Detect which cell encompasses the target text, then output its [X, Y] center coordinate. 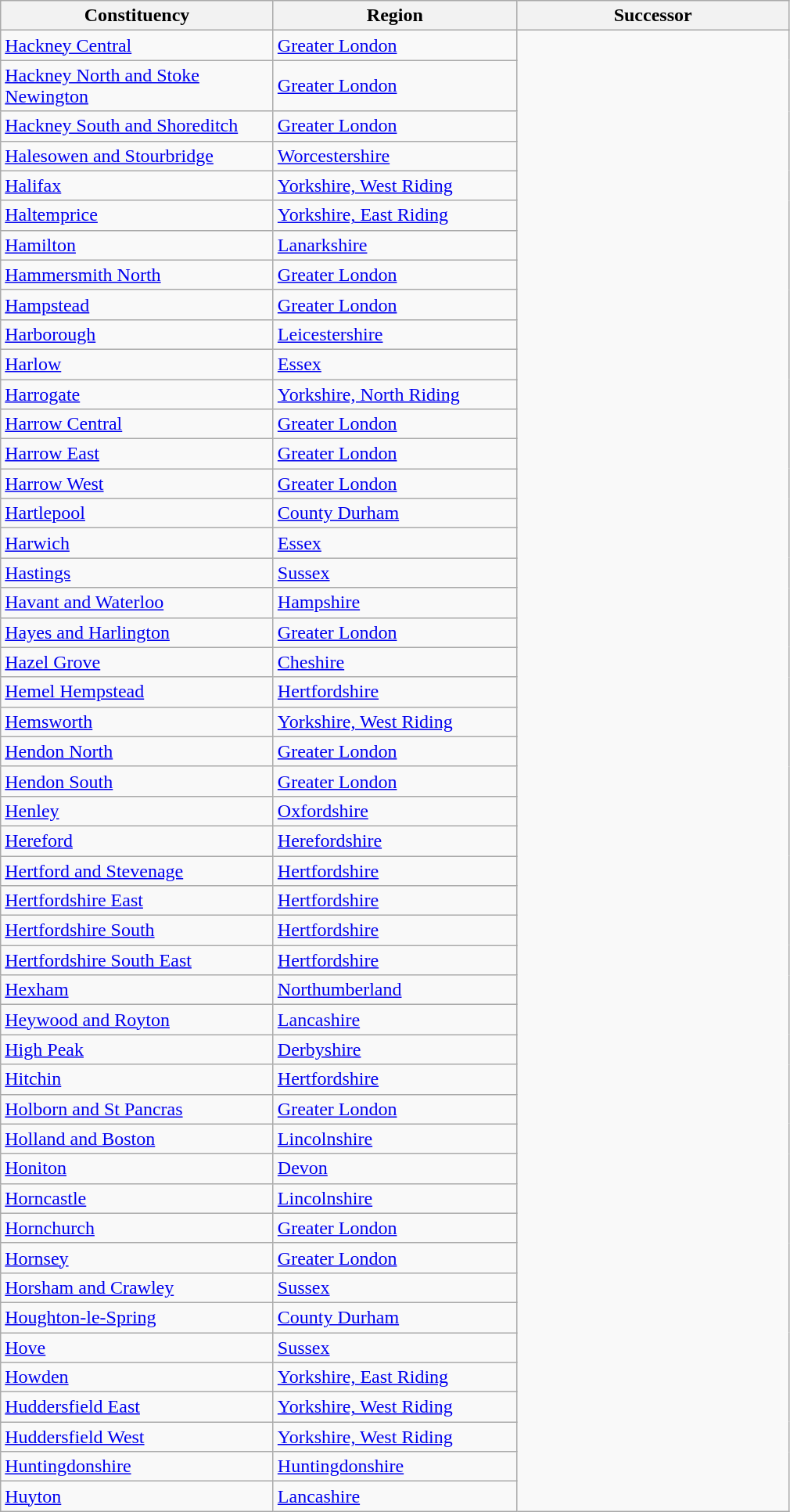
Huddersfield East [138, 1407]
Hampstead [138, 304]
Worcestershire [394, 156]
Hemsworth [138, 722]
Constituency [138, 16]
Hamilton [138, 245]
Haltemprice [138, 215]
Halesowen and Stourbridge [138, 156]
Holborn and St Pancras [138, 1109]
Successor [652, 16]
Huddersfield West [138, 1437]
Harrow West [138, 484]
High Peak [138, 1049]
Harborough [138, 334]
Harrogate [138, 394]
Hampshire [394, 603]
Hitchin [138, 1079]
Hertfordshire South East [138, 960]
Huyton [138, 1496]
Hayes and Harlington [138, 632]
Henley [138, 811]
Oxfordshire [394, 811]
Hackney South and Shoreditch [138, 126]
Hastings [138, 573]
Heywood and Royton [138, 1020]
Hornsey [138, 1258]
Hartlepool [138, 513]
Harlow [138, 364]
Northumberland [394, 990]
Hertfordshire East [138, 901]
Houghton-le-Spring [138, 1317]
Hendon South [138, 781]
Hertford and Stevenage [138, 871]
Derbyshire [394, 1049]
Havant and Waterloo [138, 603]
Holland and Boston [138, 1139]
Howden [138, 1377]
Herefordshire [394, 841]
Hackney North and Stoke Newington [138, 86]
Harrow East [138, 454]
Hammersmith North [138, 275]
Hazel Grove [138, 662]
Cheshire [394, 662]
Yorkshire, North Riding [394, 394]
Devon [394, 1168]
Region [394, 16]
Harrow Central [138, 424]
Hornchurch [138, 1228]
Hereford [138, 841]
Hemel Hempstead [138, 692]
Horncastle [138, 1198]
Lanarkshire [394, 245]
Hexham [138, 990]
Hackney Central [138, 45]
Hertfordshire South [138, 931]
Horsham and Crawley [138, 1287]
Hendon North [138, 751]
Harwich [138, 543]
Leicestershire [394, 334]
Halifax [138, 185]
Honiton [138, 1168]
Hove [138, 1347]
